Find where the given text appears and provide that cell's center as (x, y) coordinate. 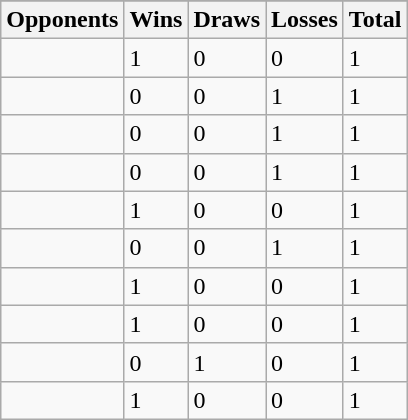
Total (375, 20)
Draws (227, 20)
Wins (156, 20)
Losses (305, 20)
Opponents (62, 20)
